Capture the cell that displays the provided text and extract its (X, Y) central coordinate. 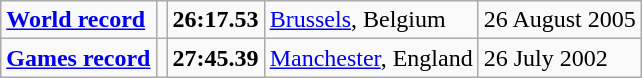
26 July 2002 (560, 58)
Brussels, Belgium (371, 20)
27:45.39 (216, 58)
26 August 2005 (560, 20)
Manchester, England (371, 58)
26:17.53 (216, 20)
Games record (78, 58)
World record (78, 20)
